Locate the cell with the specified text and output its (x, y) center coordinate. 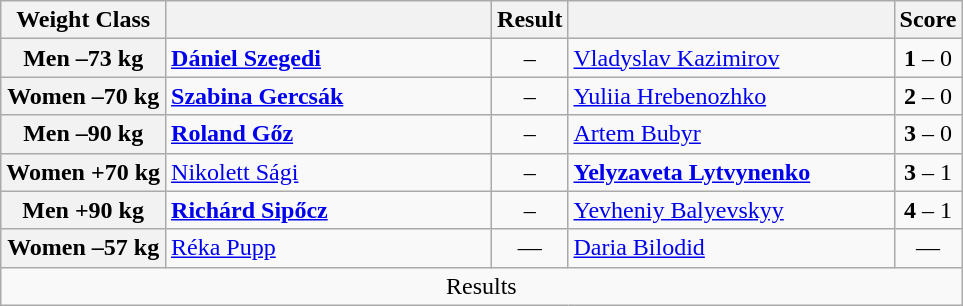
Roland Gőz (329, 134)
Women +70 kg (84, 172)
Daria Bilodid (731, 248)
2 – 0 (928, 96)
Men –73 kg (84, 58)
Men –90 kg (84, 134)
1 – 0 (928, 58)
Men +90 kg (84, 210)
Artem Bubyr (731, 134)
Réka Pupp (329, 248)
Richárd Sipőcz (329, 210)
Score (928, 20)
3 – 0 (928, 134)
Vladyslav Kazimirov (731, 58)
Yuliia Hrebenozhko (731, 96)
Women –57 kg (84, 248)
Yelyzaveta Lytvynenko (731, 172)
Nikolett Sági (329, 172)
Yevheniy Balyevskyy (731, 210)
Dániel Szegedi (329, 58)
Weight Class (84, 20)
Results (482, 286)
3 – 1 (928, 172)
Result (530, 20)
Women –70 kg (84, 96)
Szabina Gercsák (329, 96)
4 – 1 (928, 210)
